For the text-containing cell, return its midpoint in [x, y] coordinate format. 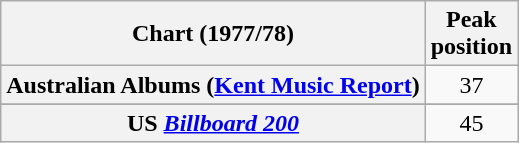
Australian Albums (Kent Music Report) [213, 85]
45 [471, 123]
Peakposition [471, 34]
Chart (1977/78) [213, 34]
37 [471, 85]
US Billboard 200 [213, 123]
